Determine the (x, y) coordinate at the center of the cell enclosing the given text.  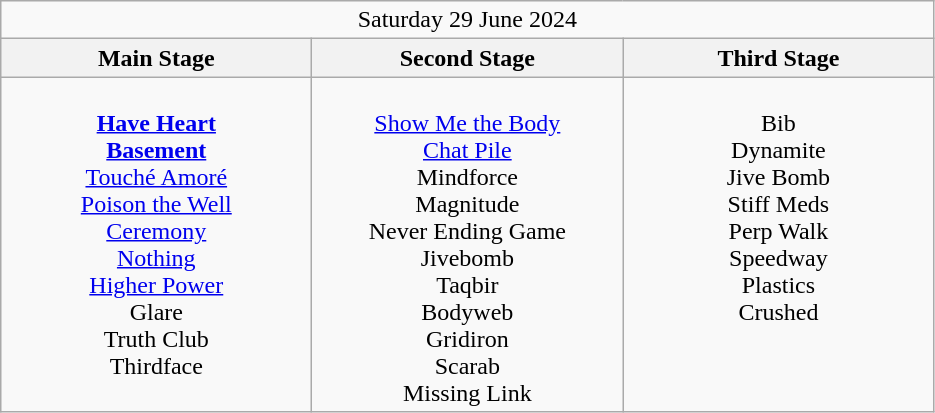
Second Stage (468, 58)
Main Stage (156, 58)
Saturday 29 June 2024 (468, 20)
Show Me the Body Chat Pile Mindforce Magnitude Never Ending Game Jivebomb Taqbir Bodyweb Gridiron Scarab Missing Link (468, 244)
Have Heart Basement Touché Amoré Poison the Well Ceremony Nothing Higher Power Glare Truth Club Thirdface (156, 244)
Bib Dynamite Jive Bomb Stiff Meds Perp Walk Speedway Plastics Crushed (778, 244)
Third Stage (778, 58)
